Search for the cell housing the specified text and yield its [x, y] center coordinate. 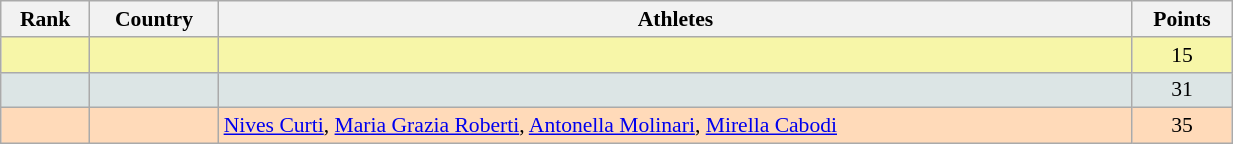
Nives Curti, Maria Grazia Roberti, Antonella Molinari, Mirella Cabodi [676, 126]
Rank [46, 19]
Points [1182, 19]
15 [1182, 55]
31 [1182, 90]
Athletes [676, 19]
Country [154, 19]
35 [1182, 126]
